For the text-containing cell, return its midpoint in (x, y) coordinate format. 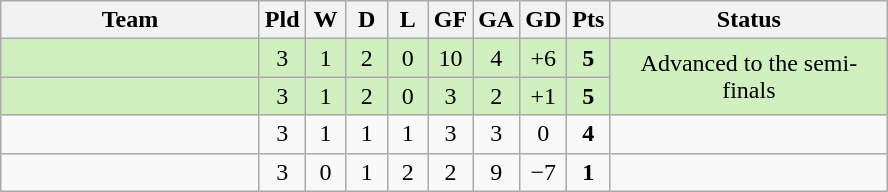
L (408, 20)
Advanced to the semi-finals (749, 77)
−7 (544, 172)
+1 (544, 96)
Team (130, 20)
GF (450, 20)
D (366, 20)
W (326, 20)
10 (450, 58)
GD (544, 20)
Pld (282, 20)
9 (496, 172)
+6 (544, 58)
Status (749, 20)
GA (496, 20)
Pts (588, 20)
